Determine the (x, y) coordinate at the center of the cell enclosing the given text.  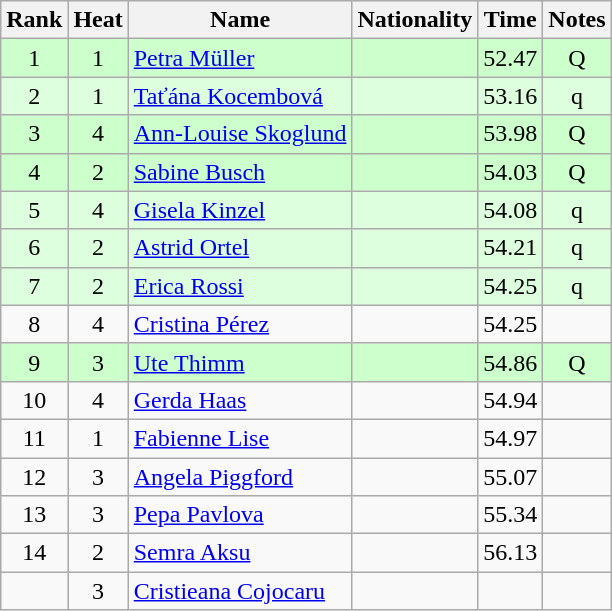
13 (34, 515)
52.47 (510, 58)
6 (34, 248)
11 (34, 438)
54.94 (510, 400)
54.03 (510, 172)
Heat (98, 20)
12 (34, 477)
54.21 (510, 248)
Semra Aksu (240, 553)
Angela Piggford (240, 477)
7 (34, 286)
Cristieana Cojocaru (240, 591)
Name (240, 20)
55.34 (510, 515)
Petra Müller (240, 58)
53.98 (510, 134)
Taťána Kocembová (240, 96)
56.13 (510, 553)
Astrid Ortel (240, 248)
5 (34, 210)
Nationality (415, 20)
9 (34, 362)
14 (34, 553)
Gerda Haas (240, 400)
Cristina Pérez (240, 324)
53.16 (510, 96)
Erica Rossi (240, 286)
10 (34, 400)
Time (510, 20)
54.97 (510, 438)
Ute Thimm (240, 362)
8 (34, 324)
Gisela Kinzel (240, 210)
Ann-Louise Skoglund (240, 134)
Notes (577, 20)
Sabine Busch (240, 172)
Rank (34, 20)
Fabienne Lise (240, 438)
55.07 (510, 477)
54.86 (510, 362)
54.08 (510, 210)
Pepa Pavlova (240, 515)
